Output the (x, y) coordinate of the center of the cell containing the given text.  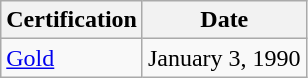
Certification (72, 20)
January 3, 1990 (224, 58)
Date (224, 20)
Gold (72, 58)
